Capture the cell that displays the provided text and extract its (x, y) central coordinate. 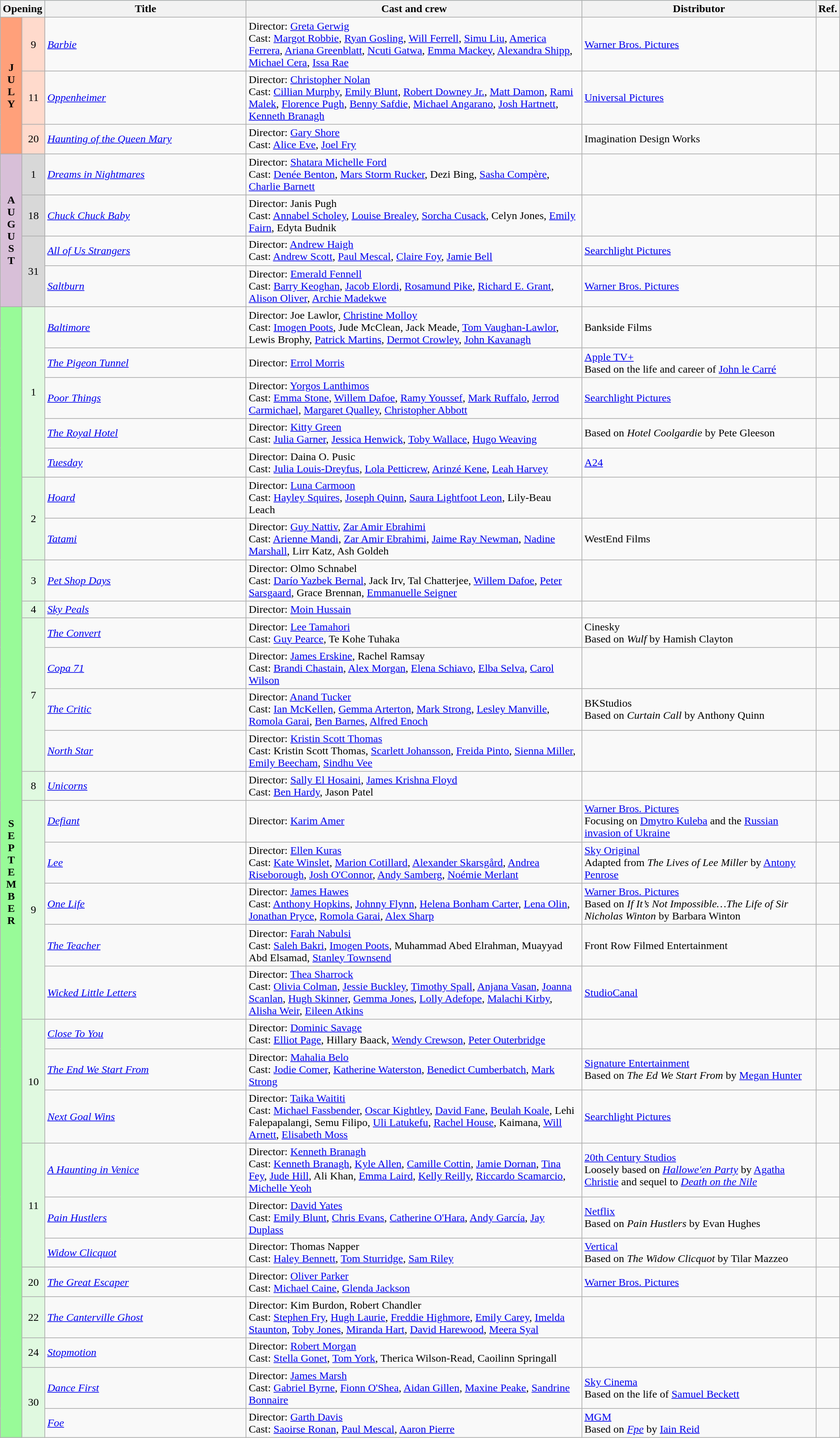
8 (33, 786)
Tuesday (145, 462)
JULY (12, 85)
Director: Anand Tucker Cast: Ian McKellen, Gemma Arterton, Mark Strong, Lesley Manville, Romola Garai, Ben Barnes, Alfred Enoch (414, 709)
Widow Clicquot (145, 1253)
Director: Kitty Green Cast: Julia Garner, Jessica Henwick, Toby Wallace, Hugo Weaving (414, 433)
Pain Hustlers (145, 1218)
A Haunting in Venice (145, 1170)
The Convert (145, 633)
Director: James Erskine, Rachel Ramsay Cast: Brandi Chastain, Alex Morgan, Elena Schiavo, Elba Selva, Carol Wilson (414, 668)
Bankside Films (699, 327)
Saltburn (145, 286)
Director: Lee Tamahori Cast: Guy Pearce, Te Kohe Tuhaka (414, 633)
StudioCanal (699, 992)
The End We Start From (145, 1069)
Defiant (145, 821)
Director: Karim Amer (414, 821)
Title (145, 9)
Ref. (827, 9)
Warner Bros. Pictures Focusing on Dmytro Kuleba and the Russian invasion of Ukraine (699, 821)
Sky Original Adapted from The Lives of Lee Miller by Antony Penrose (699, 862)
Sky Cinema Based on the life of Samuel Beckett (699, 1388)
Director: Moin Hussain (414, 610)
Director: Janis Pugh Cast: Annabel Scholey, Louise Brealey, Sorcha Cusack, Celyn Jones, Emily Fairn, Edyta Budnik (414, 215)
4 (33, 610)
Signature Entertainment Based on The Ed We Start From by Megan Hunter (699, 1069)
Apple TV+ Based on the life and career of John le Carré (699, 363)
All of Us Strangers (145, 251)
Director: Dominic Savage Cast: Elliot Page, Hillary Baack, Wendy Crewson, Peter Outerbridge (414, 1033)
22 (33, 1317)
Director: Errol Morris (414, 363)
Director: Mahalia Belo Cast: Jodie Comer, Katherine Waterston, Benedict Cumberbatch, Mark Strong (414, 1069)
Director: Shatara Michelle Ford Cast: Denée Benton, Mars Storm Rucker, Dezi Bing, Sasha Compère, Charlie Barnett (414, 174)
Netflix Based on Pain Hustlers by Evan Hughes (699, 1218)
The Canterville Ghost (145, 1317)
The Royal Hotel (145, 433)
Director: Kristin Scott Thomas Cast: Kristin Scott Thomas, Scarlett Johansson, Freida Pinto, Sienna Miller, Emily Beecham, Sindhu Vee (414, 751)
Director: Oliver Parker Cast: Michael Caine, Glenda Jackson (414, 1282)
Dance First (145, 1388)
Director: Andrew Haigh Cast: Andrew Scott, Paul Mescal, Claire Foy, Jamie Bell (414, 251)
Front Row Filmed Entertainment (699, 945)
Warner Bros. Pictures Based on If It’s Not Impossible…The Life of Sir Nicholas Winton by Barbara Winton (699, 904)
Universal Pictures (699, 98)
Director: Robert Morgan Cast: Stella Gonet, Tom York, Therica Wilson-Read, Caoilinn Springall (414, 1352)
Vertical Based on The Widow Clicquot by Tilar Mazzeo (699, 1253)
Director: James Marsh Cast: Gabriel Byrne, Fionn O'Shea, Aidan Gillen, Maxine Peake, Sandrine Bonnaire (414, 1388)
Lee (145, 862)
Director: Thomas Napper Cast: Haley Bennett, Tom Sturridge, Sam Riley (414, 1253)
North Star (145, 751)
24 (33, 1352)
Sky Peals (145, 610)
7 (33, 695)
31 (33, 271)
30 (33, 1403)
The Teacher (145, 945)
Director: Yorgos Lanthimos Cast: Emma Stone, Willem Dafoe, Ramy Youssef, Mark Ruffalo, Jerrod Carmichael, Margaret Qualley, Christopher Abbott (414, 398)
Based on Hotel Coolgardie by Pete Gleeson (699, 433)
Oppenheimer (145, 98)
Close To You (145, 1033)
MGM Based on Fpe by Iain Reid (699, 1423)
Hoard (145, 498)
Distributor (699, 9)
SEPTEMBER (12, 872)
Pet Shop Days (145, 580)
One Life (145, 904)
The Pigeon Tunnel (145, 363)
Director: Farah Nabulsi Cast: Saleh Bakri, Imogen Poots, Muhammad Abed Elrahman, Muayyad Abd Elsamad, Stanley Townsend (414, 945)
Director: Luna Carmoon Cast: Hayley Squires, Joseph Quinn, Saura Lightfoot Leon, Lily-Beau Leach (414, 498)
Stopmotion (145, 1352)
Director: David Yates Cast: Emily Blunt, Chris Evans, Catherine O'Hara, Andy García, Jay Duplass (414, 1218)
3 (33, 580)
Director: Sally El Hosaini, James Krishna Floyd Cast: Ben Hardy, Jason Patel (414, 786)
Haunting of the Queen Mary (145, 139)
Director: Ellen Kuras Cast: Kate Winslet, Marion Cotillard, Alexander Skarsgård, Andrea Riseborough, Josh O'Connor, Andy Samberg, Noémie Merlant (414, 862)
20th Century Studios Loosely based on Hallowe'en Party by Agatha Christie and sequel to Death on the Nile (699, 1170)
18 (33, 215)
Tatami (145, 539)
2 (33, 519)
Cinesky Based on Wulf by Hamish Clayton (699, 633)
Barbie (145, 44)
Dreams in Nightmares (145, 174)
10 (33, 1081)
WestEnd Films (699, 539)
AUGUST (12, 230)
Director: Daina O. Pusic Cast: Julia Louis-Dreyfus, Lola Petticrew, Arinzé Kene, Leah Harvey (414, 462)
Wicked Little Letters (145, 992)
Director: Guy Nattiv, Zar Amir Ebrahimi Cast: Arienne Mandi, Zar Amir Ebrahimi, Jaime Ray Newman, Nadine Marshall, Lirr Katz, Ash Goldeh (414, 539)
Director: Gary Shore Cast: Alice Eve, Joel Fry (414, 139)
Imagination Design Works (699, 139)
Unicorns (145, 786)
Baltimore (145, 327)
Director: Emerald Fennell Cast: Barry Keoghan, Jacob Elordi, Rosamund Pike, Richard E. Grant, Alison Oliver, Archie Madekwe (414, 286)
Director: Olmo Schnabel Cast: Darío Yazbek Bernal, Jack Irv, Tal Chatterjee, Willem Dafoe, Peter Sarsgaard, Grace Brennan, Emmanuelle Seigner (414, 580)
The Critic (145, 709)
Next Goal Wins (145, 1117)
Director: James Hawes Cast: Anthony Hopkins, Johnny Flynn, Helena Bonham Carter, Lena Olin, Jonathan Pryce, Romola Garai, Alex Sharp (414, 904)
A24 (699, 462)
Poor Things (145, 398)
Copa 71 (145, 668)
Chuck Chuck Baby (145, 215)
The Great Escaper (145, 1282)
Opening (22, 9)
BKStudios Based on Curtain Call by Anthony Quinn (699, 709)
Cast and crew (414, 9)
Foe (145, 1423)
Director: Garth Davis Cast: Saoirse Ronan, Paul Mescal, Aaron Pierre (414, 1423)
